Detect which cell encompasses the target text, then output its (X, Y) center coordinate. 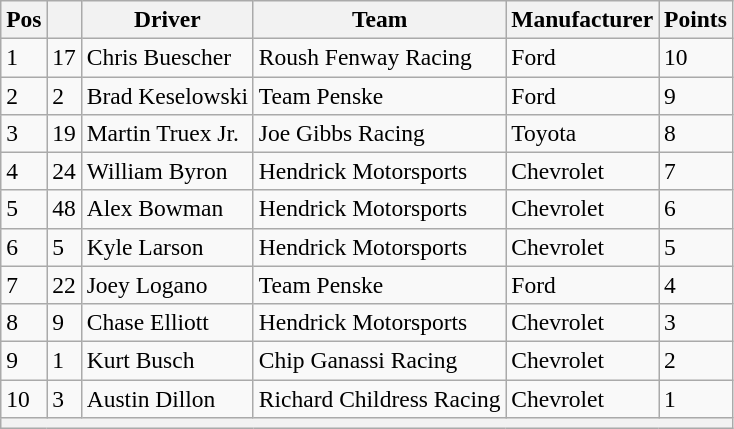
William Byron (167, 171)
Points (696, 19)
Austin Dillon (167, 398)
Driver (167, 19)
22 (64, 285)
17 (64, 57)
Richard Childress Racing (379, 398)
Brad Keselowski (167, 95)
Chip Ganassi Racing (379, 360)
Chase Elliott (167, 322)
48 (64, 209)
Joe Gibbs Racing (379, 133)
24 (64, 171)
Toyota (582, 133)
Martin Truex Jr. (167, 133)
Pos (24, 19)
19 (64, 133)
Kyle Larson (167, 247)
Manufacturer (582, 19)
Joey Logano (167, 285)
Team (379, 19)
Roush Fenway Racing (379, 57)
Alex Bowman (167, 209)
Kurt Busch (167, 360)
Chris Buescher (167, 57)
